Output the [x, y] coordinate of the center of the cell containing the given text.  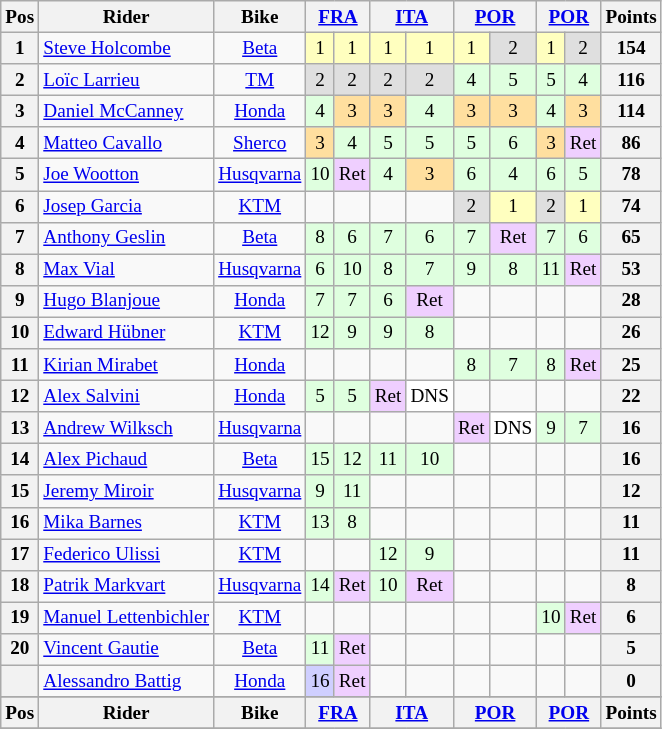
Kirian Mirabet [126, 365]
17 [20, 554]
Matteo Cavallo [126, 143]
Max Vial [126, 270]
78 [631, 175]
116 [631, 80]
28 [631, 301]
Mika Barnes [126, 523]
Alessandro Battig [126, 681]
19 [20, 618]
0 [631, 681]
Federico Ulissi [126, 554]
Patrik Markvart [126, 586]
Hugo Blanjoue [126, 301]
Manuel Lettenbichler [126, 618]
Edward Hübner [126, 333]
Alex Pichaud [126, 460]
TM [260, 80]
22 [631, 396]
Vincent Gautie [126, 649]
53 [631, 270]
Jeremy Miroir [126, 491]
26 [631, 333]
25 [631, 365]
Andrew Wilksch [126, 428]
Josep Garcia [126, 206]
Steve Holcombe [126, 48]
Sherco [260, 143]
114 [631, 111]
86 [631, 143]
20 [20, 649]
Loïc Larrieu [126, 80]
Anthony Geslin [126, 238]
Joe Wootton [126, 175]
65 [631, 238]
Daniel McCanney [126, 111]
Alex Salvini [126, 396]
74 [631, 206]
18 [20, 586]
154 [631, 48]
